For the text-containing cell, return its midpoint in (X, Y) coordinate format. 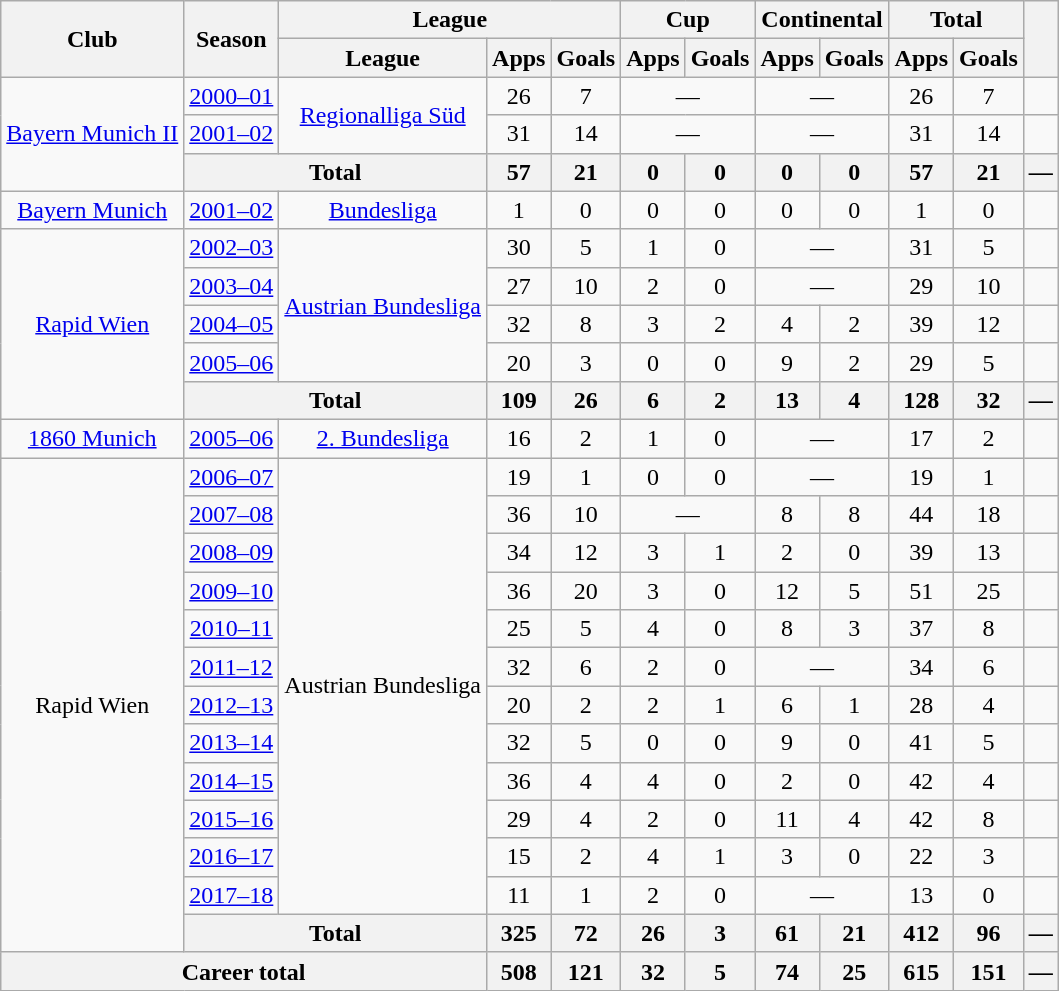
128 (921, 400)
37 (921, 629)
Season (232, 39)
2000–01 (232, 96)
2011–12 (232, 667)
2015–16 (232, 819)
22 (921, 857)
17 (921, 438)
325 (519, 933)
2016–17 (232, 857)
2003–04 (232, 286)
Club (92, 39)
2007–08 (232, 515)
Bundesliga (383, 210)
2008–09 (232, 553)
51 (921, 591)
121 (586, 971)
Regionalliga Süd (383, 115)
Career total (244, 971)
2009–10 (232, 591)
16 (519, 438)
615 (921, 971)
15 (519, 857)
2013–14 (232, 743)
27 (519, 286)
72 (586, 933)
28 (921, 705)
412 (921, 933)
2004–05 (232, 324)
508 (519, 971)
61 (787, 933)
41 (921, 743)
109 (519, 400)
96 (989, 933)
18 (989, 515)
2. Bundesliga (383, 438)
Cup (688, 20)
2002–03 (232, 248)
2006–07 (232, 477)
74 (787, 971)
44 (921, 515)
1860 Munich (92, 438)
151 (989, 971)
2014–15 (232, 781)
2017–18 (232, 895)
2012–13 (232, 705)
Bayern Munich II (92, 134)
Bayern Munich (92, 210)
2010–11 (232, 629)
30 (519, 248)
Continental (822, 20)
